Detect which cell encompasses the target text, then output its [x, y] center coordinate. 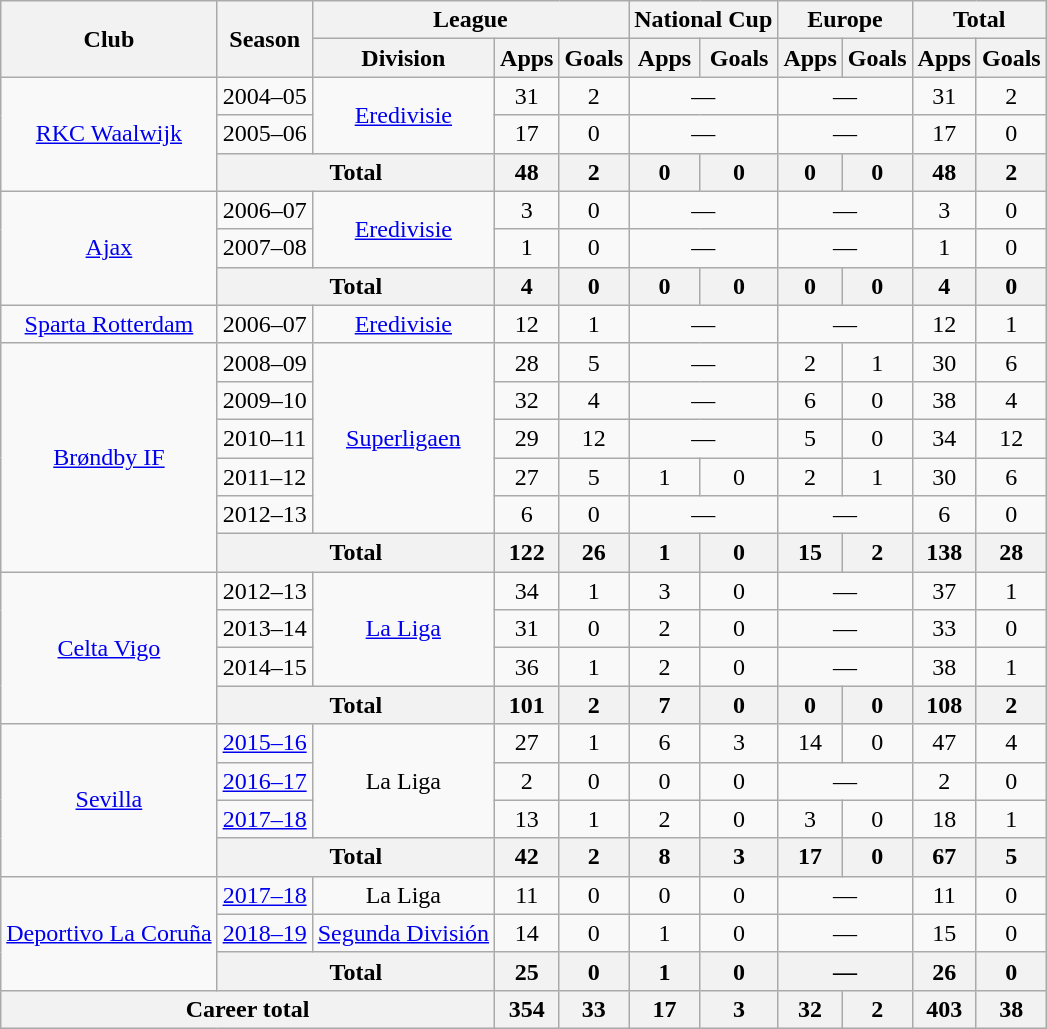
8 [665, 857]
2011–12 [264, 477]
122 [527, 553]
47 [944, 743]
2018–19 [264, 933]
2015–16 [264, 743]
Sparta Rotterdam [109, 324]
7 [665, 705]
Brøndby IF [109, 457]
108 [944, 705]
2009–10 [264, 400]
42 [527, 857]
Ajax [109, 248]
2004–05 [264, 96]
2007–08 [264, 248]
2010–11 [264, 438]
18 [944, 819]
Celta Vigo [109, 648]
13 [527, 819]
Sevilla [109, 800]
Superligaen [403, 438]
League [470, 20]
403 [944, 1009]
2013–14 [264, 629]
Season [264, 39]
RKC Waalwijk [109, 134]
Segunda División [403, 933]
Club [109, 39]
2014–15 [264, 667]
354 [527, 1009]
101 [527, 705]
Career total [248, 1009]
36 [527, 667]
Division [403, 58]
2016–17 [264, 781]
2008–09 [264, 362]
2005–06 [264, 134]
National Cup [704, 20]
29 [527, 438]
Deportivo La Coruña [109, 933]
25 [527, 971]
67 [944, 857]
138 [944, 553]
Europe [845, 20]
37 [944, 591]
